Detect which cell encompasses the target text, then output its [x, y] center coordinate. 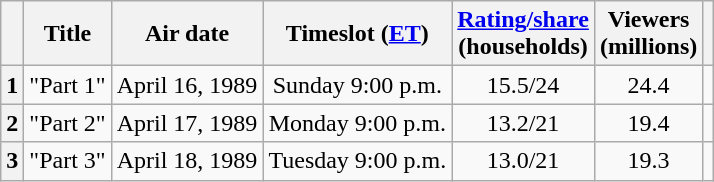
Timeslot (ET) [358, 34]
19.4 [648, 123]
April 18, 1989 [187, 161]
3 [12, 161]
Air date [187, 34]
Tuesday 9:00 p.m. [358, 161]
24.4 [648, 85]
"Part 2" [68, 123]
Viewers(millions) [648, 34]
13.0/21 [524, 161]
2 [12, 123]
13.2/21 [524, 123]
April 16, 1989 [187, 85]
"Part 1" [68, 85]
Title [68, 34]
Sunday 9:00 p.m. [358, 85]
15.5/24 [524, 85]
1 [12, 85]
19.3 [648, 161]
Rating/share(households) [524, 34]
"Part 3" [68, 161]
Monday 9:00 p.m. [358, 123]
April 17, 1989 [187, 123]
